Provide the (x, y) coordinate of the cell's center where the given text is located.  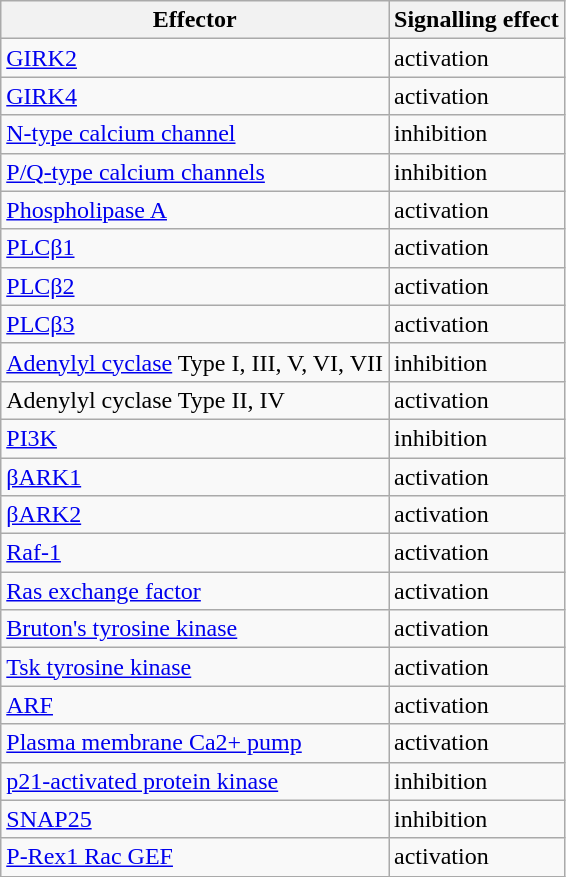
p21-activated protein kinase (195, 781)
βARK2 (195, 515)
GIRK2 (195, 58)
Adenylyl cyclase Type II, IV (195, 400)
SNAP25 (195, 819)
N-type calcium channel (195, 134)
Bruton's tyrosine kinase (195, 629)
βARK1 (195, 477)
PLCβ2 (195, 286)
Ras exchange factor (195, 591)
Raf-1 (195, 553)
Effector (195, 20)
P-Rex1 Rac GEF (195, 857)
PI3K (195, 438)
GIRK4 (195, 96)
Adenylyl cyclase Type I, III, V, VI, VII (195, 362)
Tsk tyrosine kinase (195, 667)
P/Q-type calcium channels (195, 172)
PLCβ1 (195, 248)
Plasma membrane Ca2+ pump (195, 743)
ARF (195, 705)
Signalling effect (476, 20)
Phospholipase A (195, 210)
PLCβ3 (195, 324)
